Extract the [x, y] coordinate from the center of the cell holding the provided text.  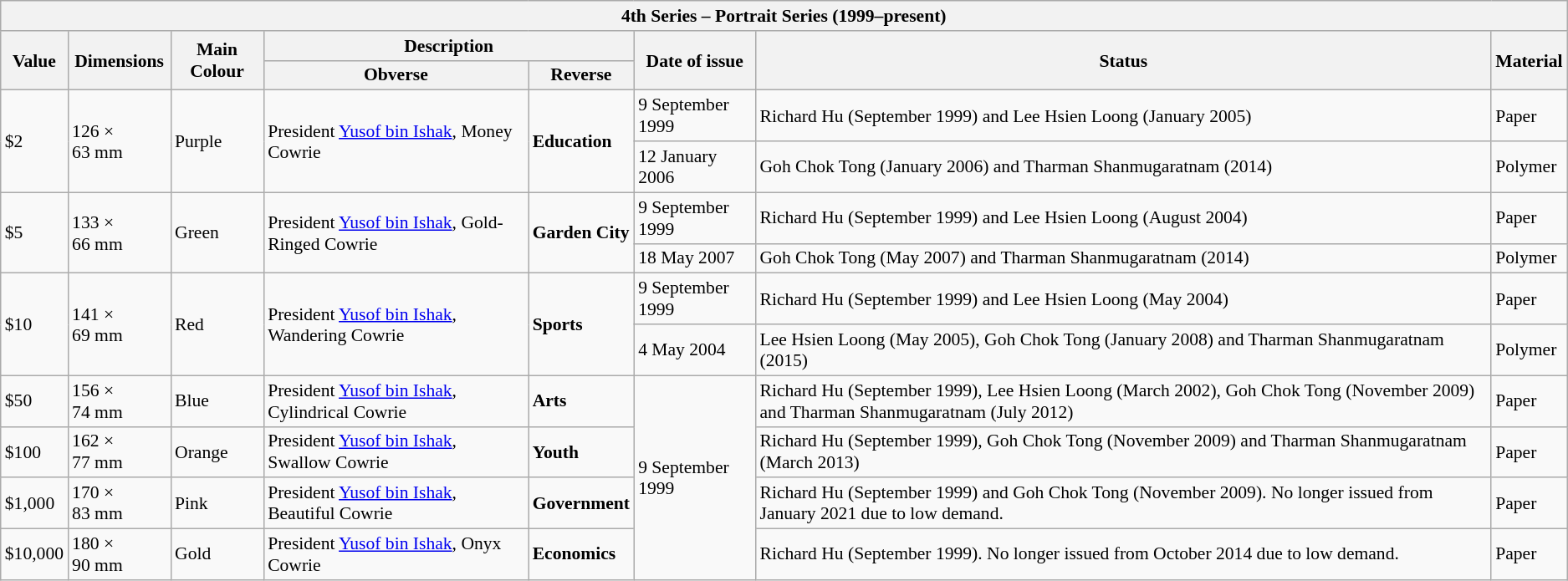
4 May 2004 [694, 349]
Status [1123, 60]
President Yusof bin Ishak, Onyx Cowrie [396, 555]
Goh Chok Tong (May 2007) and Tharman Shanmugaratnam (2014) [1123, 258]
Sports [581, 324]
Value [34, 60]
Dimensions [119, 60]
$5 [34, 232]
Richard Hu (September 1999), Goh Chok Tong (November 2009) and Tharman Shanmugaratnam (March 2013) [1123, 451]
141 × 69 mm [119, 324]
Richard Hu (September 1999) and Goh Chok Tong (November 2009). No longer issued from January 2021 due to low demand. [1123, 503]
162 × 77 mm [119, 451]
Main Colour [217, 60]
Richard Hu (September 1999) and Lee Hsien Loong (January 2005) [1123, 115]
Goh Chok Tong (January 2006) and Tharman Shanmugaratnam (2014) [1123, 167]
12 January 2006 [694, 167]
$2 [34, 141]
Garden City [581, 232]
Red [217, 324]
$50 [34, 401]
Youth [581, 451]
133 × 66 mm [119, 232]
Economics [581, 555]
Obverse [396, 75]
Pink [217, 503]
18 May 2007 [694, 258]
Reverse [581, 75]
Orange [217, 451]
President Yusof bin Ishak, Swallow Cowrie [396, 451]
$10 [34, 324]
Richard Hu (September 1999) and Lee Hsien Loong (May 2004) [1123, 299]
$1,000 [34, 503]
$100 [34, 451]
Material [1529, 60]
Gold [217, 555]
President Yusof bin Ishak, Gold-Ringed Cowrie [396, 232]
$10,000 [34, 555]
Government [581, 503]
Lee Hsien Loong (May 2005), Goh Chok Tong (January 2008) and Tharman Shanmugaratnam (2015) [1123, 349]
Arts [581, 401]
Description [448, 46]
180 × 90 mm [119, 555]
4th Series – Portrait Series (1999–present) [784, 16]
Purple [217, 141]
Green [217, 232]
Richard Hu (September 1999). No longer issued from October 2014 due to low demand. [1123, 555]
Education [581, 141]
President Yusof bin Ishak, Money Cowrie [396, 141]
President Yusof bin Ishak, Beautiful Cowrie [396, 503]
President Yusof bin Ishak, Wandering Cowrie [396, 324]
170 × 83 mm [119, 503]
Date of issue [694, 60]
Blue [217, 401]
President Yusof bin Ishak, Cylindrical Cowrie [396, 401]
156 × 74 mm [119, 401]
Richard Hu (September 1999), Lee Hsien Loong (March 2002), Goh Chok Tong (November 2009) and Tharman Shanmugaratnam (July 2012) [1123, 401]
126 × 63 mm [119, 141]
Richard Hu (September 1999) and Lee Hsien Loong (August 2004) [1123, 217]
